Find where the given text appears and provide that cell's center as [x, y] coordinate. 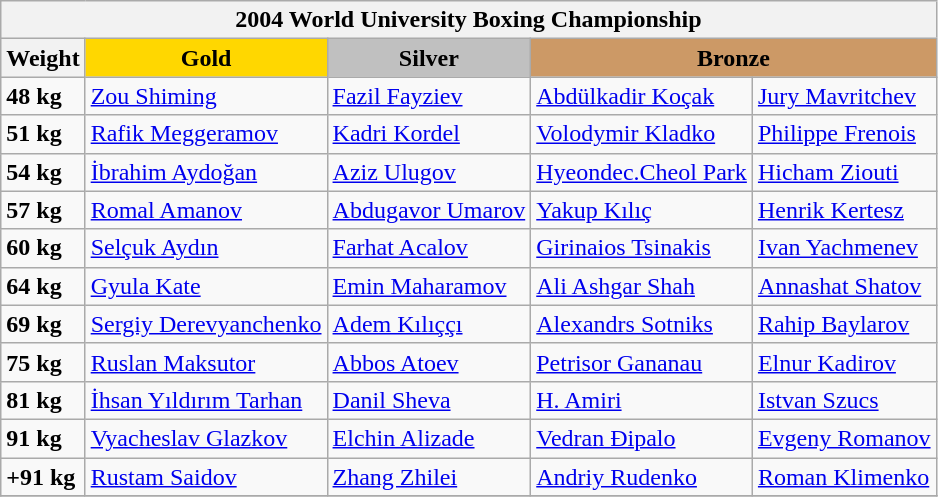
75 kg [43, 362]
91 kg [43, 438]
Rahip Baylarov [844, 324]
Abdugavor Umarov [429, 210]
57 kg [43, 210]
Hicham Ziouti [844, 172]
60 kg [43, 248]
Ali Ashgar Shah [642, 286]
Abdülkadir Koçak [642, 96]
Abbos Atoev [429, 362]
Elchin Alizade [429, 438]
54 kg [43, 172]
Ivan Yachmenev [844, 248]
Farhat Acalov [429, 248]
51 kg [43, 134]
Ruslan Maksutor [206, 362]
Danil Sheva [429, 400]
Istvan Szucs [844, 400]
Zhang Zhilei [429, 477]
Sergiy Derevyanchenko [206, 324]
Elnur Kadirov [844, 362]
Fazil Fayziev [429, 96]
Emin Maharamov [429, 286]
Andriy Rudenko [642, 477]
Hyeondec.Cheol Park [642, 172]
Gold [206, 58]
Romal Amanov [206, 210]
+91 kg [43, 477]
Philippe Frenois [844, 134]
İhsan Yıldırım Tarhan [206, 400]
Rustam Saidov [206, 477]
Jury Mavritchev [844, 96]
Yakup Kılıç [642, 210]
Selçuk Aydın [206, 248]
Kadri Kordel [429, 134]
Evgeny Romanov [844, 438]
Volodymir Kladko [642, 134]
48 kg [43, 96]
Petrisor Gananau [642, 362]
Roman Klimenko [844, 477]
81 kg [43, 400]
Adem Kılıççı [429, 324]
69 kg [43, 324]
Weight [43, 58]
Annashat Shatov [844, 286]
Silver [429, 58]
İbrahim Aydoğan [206, 172]
2004 World University Boxing Championship [468, 20]
H. Amiri [642, 400]
Rafik Meggeramov [206, 134]
Girinaios Tsinakis [642, 248]
Aziz Ulugov [429, 172]
Vedran Đipalo [642, 438]
Alexandrs Sotniks [642, 324]
Bronze [734, 58]
Zou Shiming [206, 96]
Gyula Kate [206, 286]
64 kg [43, 286]
Vyacheslav Glazkov [206, 438]
Henrik Kertesz [844, 210]
